Identify which cell holds the provided text, then report its (x, y) central coordinate. 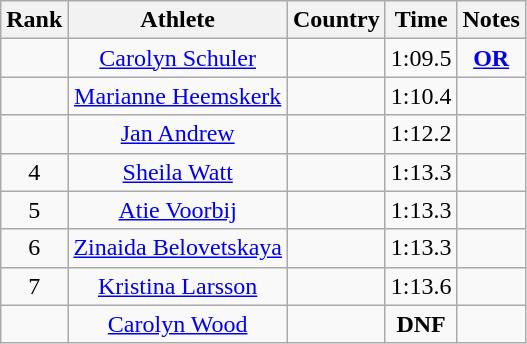
5 (34, 210)
Kristina Larsson (178, 286)
Rank (34, 20)
Carolyn Schuler (178, 58)
Zinaida Belovetskaya (178, 248)
1:09.5 (421, 58)
DNF (421, 324)
Country (337, 20)
1:10.4 (421, 96)
Carolyn Wood (178, 324)
Athlete (178, 20)
4 (34, 172)
Jan Andrew (178, 134)
Marianne Heemskerk (178, 96)
6 (34, 248)
7 (34, 286)
OR (491, 58)
Notes (491, 20)
Time (421, 20)
1:13.6 (421, 286)
Atie Voorbij (178, 210)
1:12.2 (421, 134)
Sheila Watt (178, 172)
